Search for the cell housing the specified text and yield its (x, y) center coordinate. 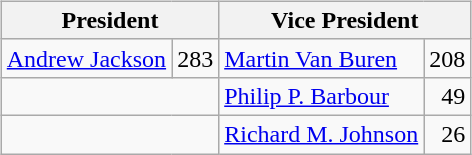
26 (448, 134)
283 (196, 58)
Philip P. Barbour (322, 96)
President (110, 20)
Richard M. Johnson (322, 134)
Martin Van Buren (322, 58)
208 (448, 58)
Andrew Jackson (86, 58)
Vice President (345, 20)
49 (448, 96)
